Locate the cell with the specified text and output its [X, Y] center coordinate. 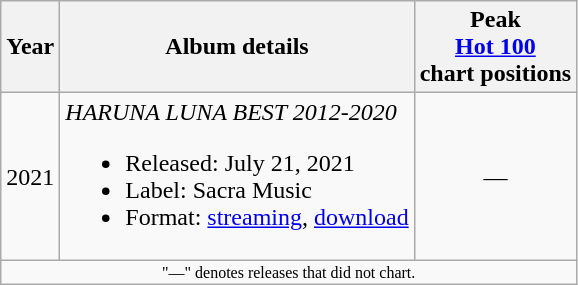
Peak Hot 100 chart positions [495, 47]
— [495, 176]
Album details [237, 47]
"—" denotes releases that did not chart. [289, 272]
Year [30, 47]
HARUNA LUNA BEST 2012-2020Released: July 21, 2021Label: Sacra MusicFormat: streaming, download [237, 176]
2021 [30, 176]
